For the text-containing cell, return its midpoint in (x, y) coordinate format. 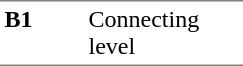
B1 (42, 33)
Connecting level (164, 33)
